From the cell containing the given text, extract its center point as (X, Y) coordinate. 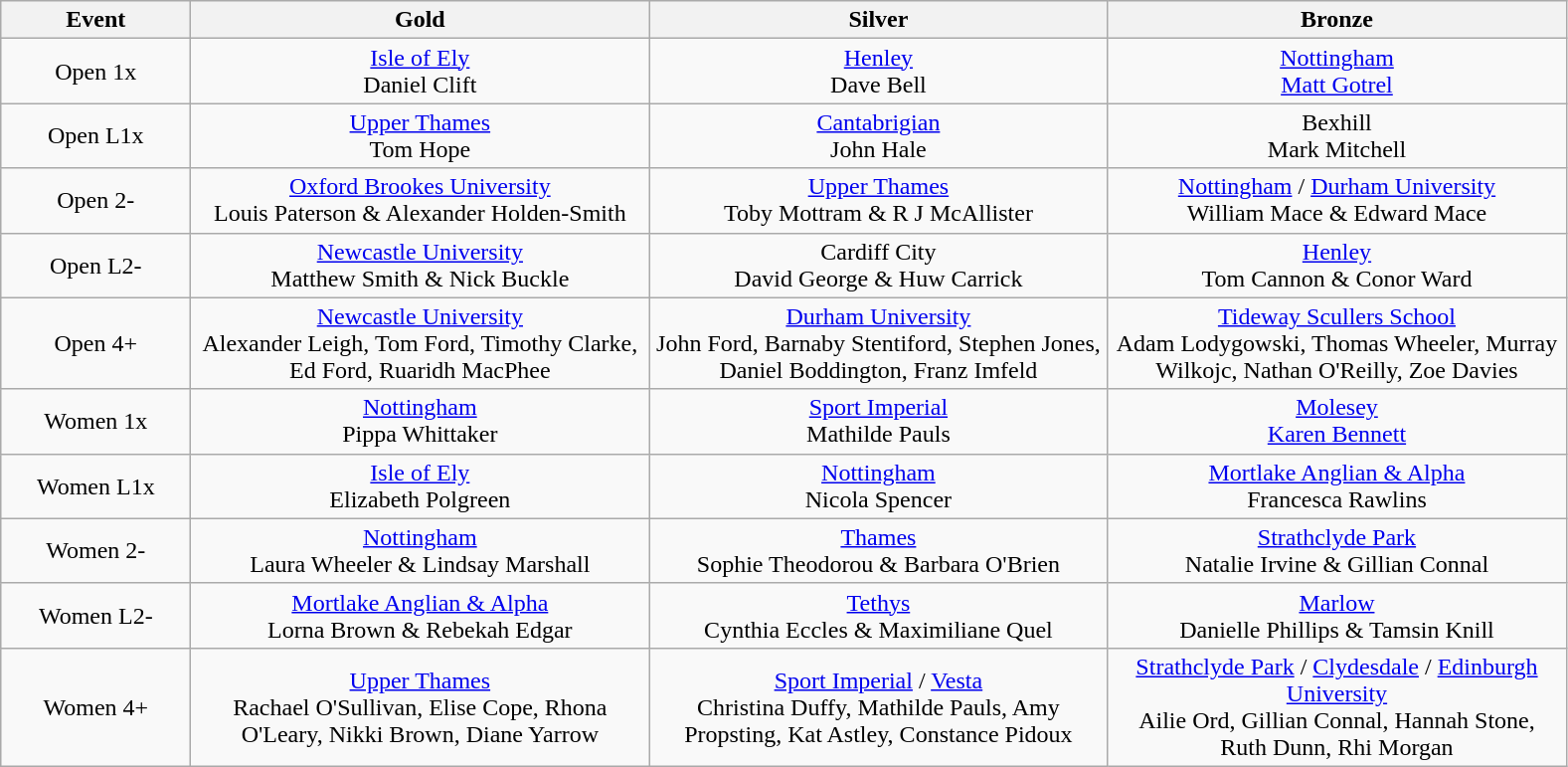
Henley Dave Bell (879, 72)
Cardiff City David George & Huw Carrick (879, 265)
Bronze (1336, 20)
MarlowDanielle Phillips & Tamsin Knill (1336, 615)
Open 2- (95, 201)
Upper Thames Toby Mottram & R J McAllister (879, 201)
Silver (879, 20)
Newcastle University Alexander Leigh, Tom Ford, Timothy Clarke, Ed Ford, Ruaridh MacPhee (420, 343)
Nottingham Nicola Spencer (879, 485)
Durham University John Ford, Barnaby Stentiford, Stephen Jones, Daniel Boddington, Franz Imfeld (879, 343)
Event (95, 20)
MoleseyKaren Bennett (1336, 422)
NottinghamMatt Gotrel (1336, 72)
Newcastle University Matthew Smith & Nick Buckle (420, 265)
Nottingham Laura Wheeler & Lindsay Marshall (420, 551)
Open L1x (95, 135)
Women 1x (95, 422)
Gold (420, 20)
Open 1x (95, 72)
Mortlake Anglian & Alpha Lorna Brown & Rebekah Edgar (420, 615)
Women L2- (95, 615)
Open L2- (95, 265)
Oxford Brookes University Louis Paterson & Alexander Holden-Smith (420, 201)
Sport Imperial Mathilde Pauls (879, 422)
Tideway Scullers School Adam Lodygowski, Thomas Wheeler, Murray Wilkojc, Nathan O'Reilly, Zoe Davies (1336, 343)
Strathclyde Park / Clydesdale / Edinburgh UniversityAilie Ord, Gillian Connal, Hannah Stone, Ruth Dunn, Rhi Morgan (1336, 706)
HenleyTom Cannon & Conor Ward (1336, 265)
Thames Sophie Theodorou & Barbara O'Brien (879, 551)
Nottingham Pippa Whittaker (420, 422)
Isle of Ely Elizabeth Polgreen (420, 485)
Isle of Ely Daniel Clift (420, 72)
Nottingham / Durham University William Mace & Edward Mace (1336, 201)
Women 2- (95, 551)
Upper Thames Rachael O'Sullivan, Elise Cope, Rhona O'Leary, Nikki Brown, Diane Yarrow (420, 706)
CantabrigianJohn Hale (879, 135)
Upper Thames Tom Hope (420, 135)
Women L1x (95, 485)
Tethys Cynthia Eccles & Maximiliane Quel (879, 615)
BexhillMark Mitchell (1336, 135)
Mortlake Anglian & AlphaFrancesca Rawlins (1336, 485)
Sport Imperial / Vesta Christina Duffy, Mathilde Pauls, Amy Propsting, Kat Astley, Constance Pidoux (879, 706)
Strathclyde Park Natalie Irvine & Gillian Connal (1336, 551)
Open 4+ (95, 343)
Women 4+ (95, 706)
